Detect which cell encompasses the target text, then output its [X, Y] center coordinate. 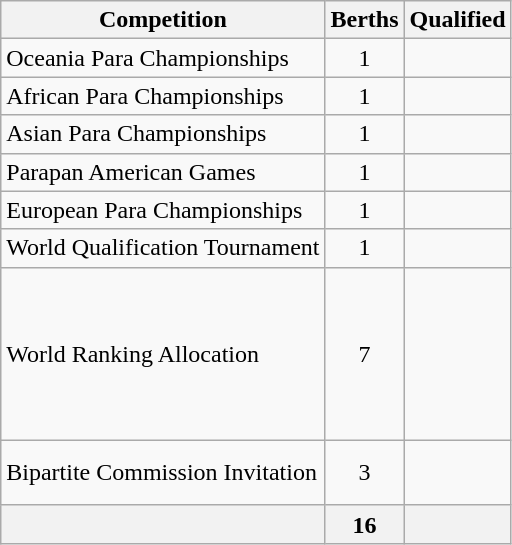
African Para Championships [163, 96]
World Ranking Allocation [163, 354]
7 [364, 354]
Qualified [458, 20]
Berths [364, 20]
Competition [163, 20]
European Para Championships [163, 210]
16 [364, 524]
World Qualification Tournament [163, 248]
3 [364, 472]
Bipartite Commission Invitation [163, 472]
Asian Para Championships [163, 134]
Parapan American Games [163, 172]
Oceania Para Championships [163, 58]
